Return (x, y) of the center of cell containing provided text 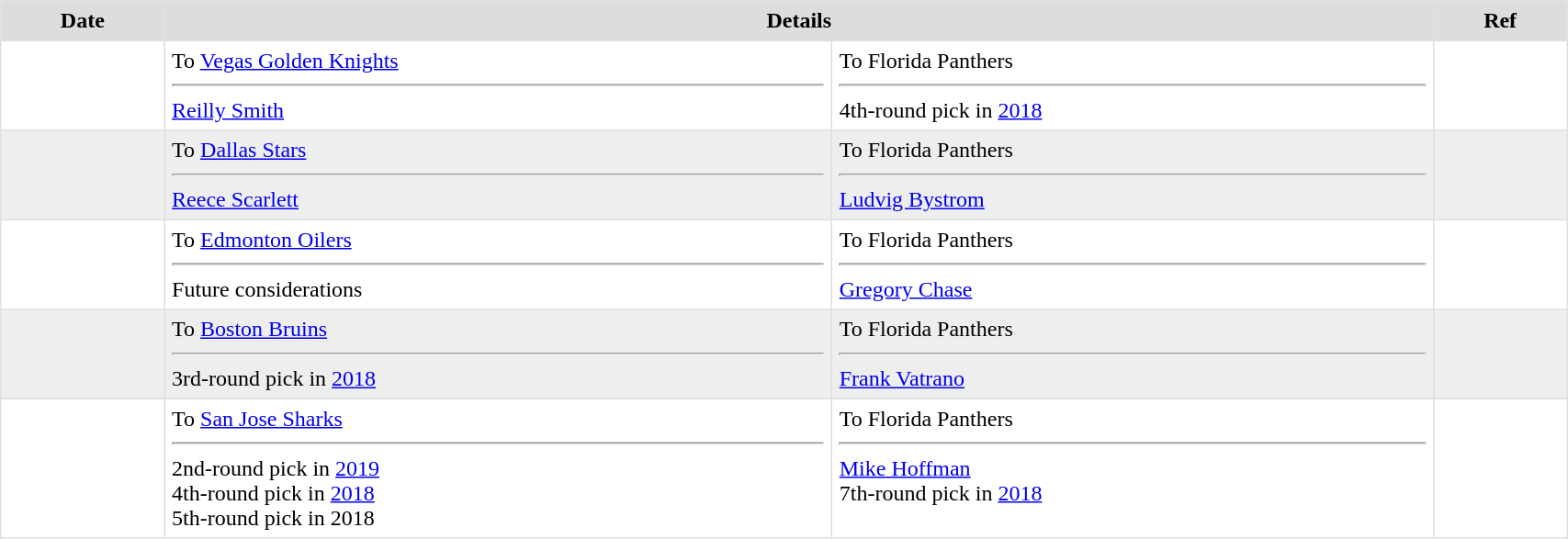
To Vegas Golden KnightsReilly Smith (498, 85)
Date (83, 21)
To Dallas StarsReece Scarlett (498, 175)
To Boston Bruins3rd-round pick in 2018 (498, 354)
To San Jose Sharks2nd-round pick in 20194th-round pick in 20185th-round pick in 2018 (498, 468)
Ref (1501, 21)
To Florida PanthersMike Hoffman7th-round pick in 2018 (1134, 468)
To Florida PanthersFrank Vatrano (1134, 354)
To Edmonton OilersFuture considerations (498, 264)
To Florida PanthersLudvig Bystrom (1134, 175)
To Florida PanthersGregory Chase (1134, 264)
Details (799, 21)
To Florida Panthers4th-round pick in 2018 (1134, 85)
